Pinpoint the cell where the given text exists, returning its [x, y] midpoint coordinate. 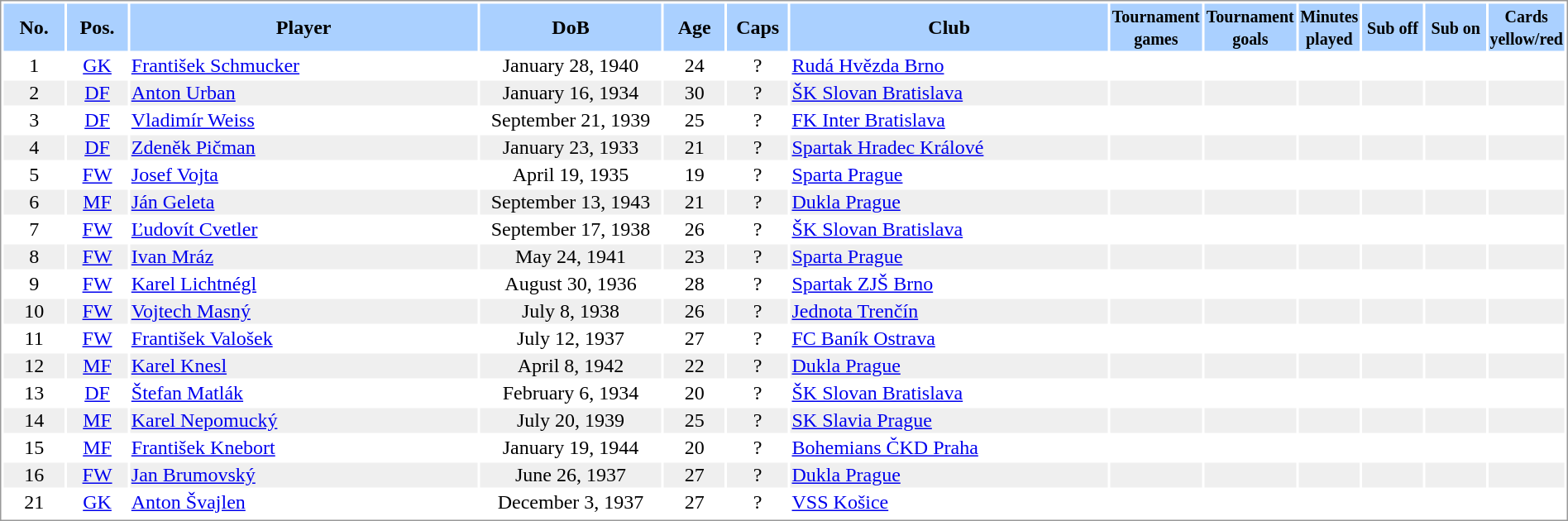
Anton Urban [304, 93]
December 3, 1937 [571, 502]
Spartak Hradec Králové [949, 148]
Rudá Hvězda Brno [949, 65]
7 [33, 229]
July 12, 1937 [571, 338]
June 26, 1937 [571, 476]
28 [695, 284]
July 8, 1938 [571, 312]
Zdeněk Pičman [304, 148]
12 [33, 366]
Spartak ZJŠ Brno [949, 284]
Sub on [1456, 26]
Karel Nepomucký [304, 421]
Jednota Trenčín [949, 312]
6 [33, 203]
Štefan Matlák [304, 393]
September 17, 1938 [571, 229]
22 [695, 366]
František Knebort [304, 447]
No. [33, 26]
2 [33, 93]
František Valošek [304, 338]
14 [33, 421]
Cardsyellow/red [1527, 26]
VSS Košice [949, 502]
10 [33, 312]
SK Slavia Prague [949, 421]
8 [33, 257]
Josef Vojta [304, 174]
April 19, 1935 [571, 174]
January 16, 1934 [571, 93]
January 23, 1933 [571, 148]
16 [33, 476]
Karel Knesl [304, 366]
30 [695, 93]
Jan Brumovský [304, 476]
February 6, 1934 [571, 393]
František Schmucker [304, 65]
Player [304, 26]
11 [33, 338]
9 [33, 284]
Sub off [1393, 26]
Karel Lichtnégl [304, 284]
4 [33, 148]
DoB [571, 26]
Ján Geleta [304, 203]
January 28, 1940 [571, 65]
August 30, 1936 [571, 284]
Bohemians ČKD Praha [949, 447]
Tournamentgames [1156, 26]
Caps [758, 26]
Club [949, 26]
May 24, 1941 [571, 257]
1 [33, 65]
April 8, 1942 [571, 366]
July 20, 1939 [571, 421]
Tournamentgoals [1250, 26]
Age [695, 26]
24 [695, 65]
Vladimír Weiss [304, 120]
Ivan Mráz [304, 257]
3 [33, 120]
FK Inter Bratislava [949, 120]
5 [33, 174]
Pos. [98, 26]
23 [695, 257]
Minutesplayed [1329, 26]
13 [33, 393]
15 [33, 447]
FC Baník Ostrava [949, 338]
19 [695, 174]
Vojtech Masný [304, 312]
Anton Švajlen [304, 502]
Ľudovít Cvetler [304, 229]
September 13, 1943 [571, 203]
September 21, 1939 [571, 120]
January 19, 1944 [571, 447]
